Extract the [x, y] coordinate from the center of the cell holding the provided text.  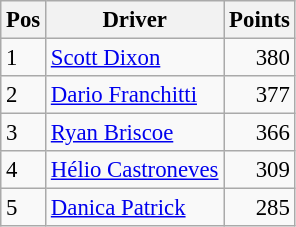
Points [260, 20]
366 [260, 133]
3 [24, 133]
1 [24, 58]
Hélio Castroneves [135, 170]
Ryan Briscoe [135, 133]
Driver [135, 20]
2 [24, 95]
377 [260, 95]
5 [24, 208]
Scott Dixon [135, 58]
4 [24, 170]
285 [260, 208]
380 [260, 58]
309 [260, 170]
Dario Franchitti [135, 95]
Danica Patrick [135, 208]
Pos [24, 20]
